Pinpoint the cell where the given text exists, returning its [X, Y] midpoint coordinate. 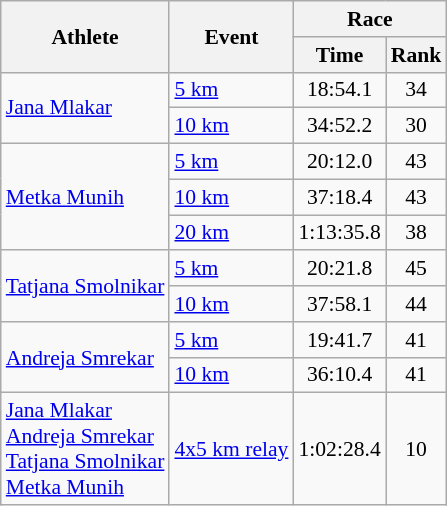
20:21.8 [339, 269]
Jana Mlakar Andreja Smrekar Tatjana Smolnikar Metka Munih [86, 449]
19:41.7 [339, 340]
Athlete [86, 36]
45 [416, 269]
20 km [231, 233]
37:58.1 [339, 304]
Time [339, 55]
44 [416, 304]
Metka Munih [86, 198]
34:52.2 [339, 126]
38 [416, 233]
Rank [416, 55]
36:10.4 [339, 375]
Andreja Smrekar [86, 358]
1:02:28.4 [339, 449]
20:12.0 [339, 162]
10 [416, 449]
1:13:35.8 [339, 233]
30 [416, 126]
Tatjana Smolnikar [86, 286]
Jana Mlakar [86, 108]
34 [416, 90]
4x5 km relay [231, 449]
Event [231, 36]
37:18.4 [339, 197]
Race [370, 19]
18:54.1 [339, 90]
